Find where the given text appears and provide that cell's center as (X, Y) coordinate. 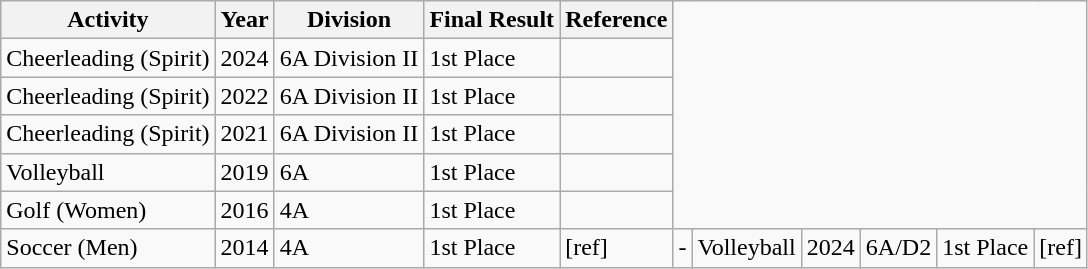
- (682, 248)
2019 (244, 172)
Reference (616, 20)
6A (349, 172)
2021 (244, 134)
2022 (244, 96)
Soccer (Men) (108, 248)
Golf (Women) (108, 210)
Final Result (492, 20)
2016 (244, 210)
Division (349, 20)
6A/D2 (898, 248)
2014 (244, 248)
Year (244, 20)
Activity (108, 20)
